Search for the cell housing the specified text and yield its (x, y) center coordinate. 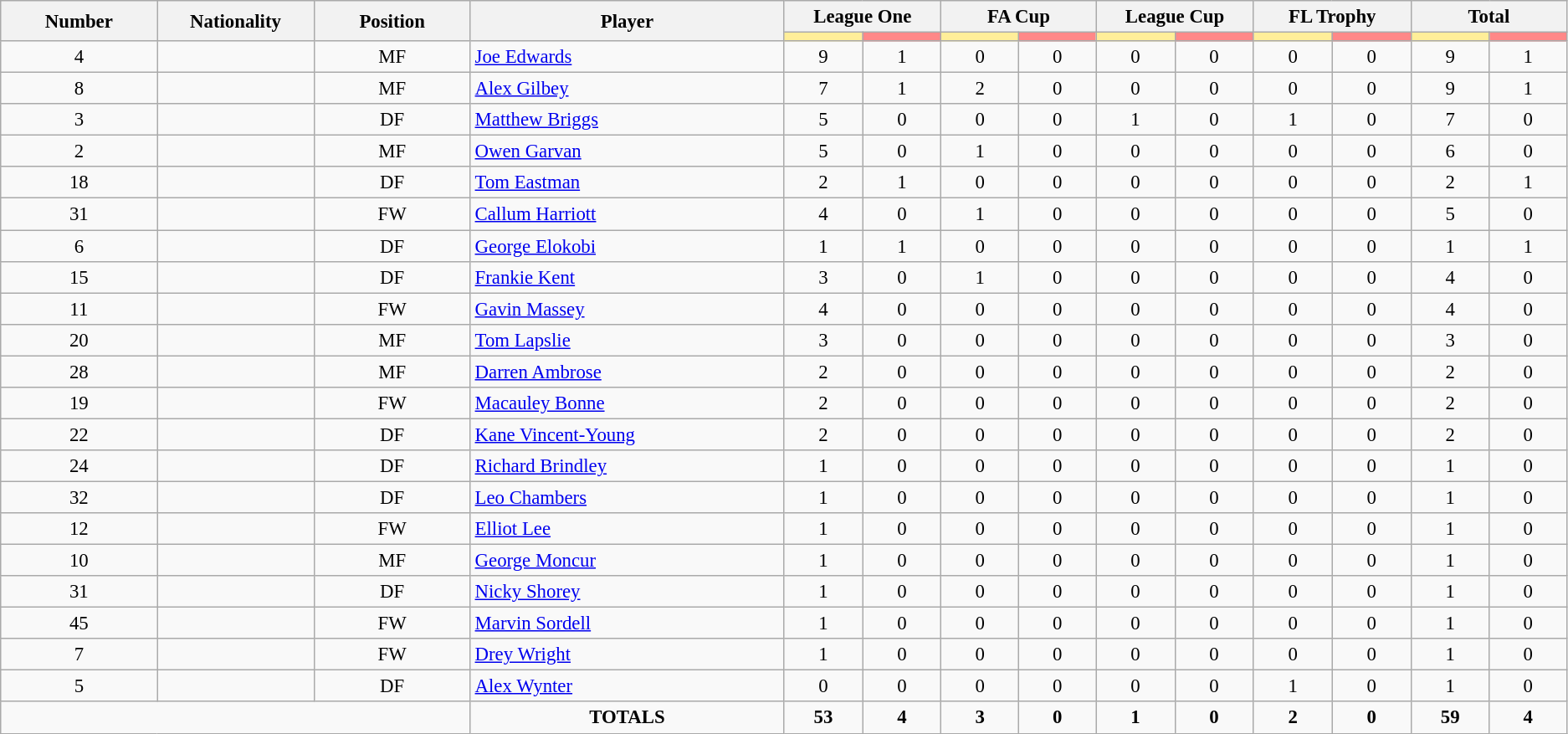
32 (79, 497)
22 (79, 434)
Marvin Sordell (627, 624)
15 (79, 277)
10 (79, 561)
59 (1450, 718)
28 (79, 372)
Tom Lapslie (627, 340)
George Elokobi (627, 246)
19 (79, 403)
Kane Vincent-Young (627, 434)
Nicky Shorey (627, 592)
Richard Brindley (627, 466)
Nationality (236, 21)
Darren Ambrose (627, 372)
45 (79, 624)
24 (79, 466)
Matthew Briggs (627, 120)
Frankie Kent (627, 277)
Gavin Massey (627, 309)
20 (79, 340)
18 (79, 183)
Drey Wright (627, 654)
53 (823, 718)
FA Cup (1019, 17)
Elliot Lee (627, 529)
TOTALS (627, 718)
George Moncur (627, 561)
12 (79, 529)
8 (79, 89)
Total (1489, 17)
Position (392, 21)
Number (79, 21)
League Cup (1175, 17)
Leo Chambers (627, 497)
Tom Eastman (627, 183)
Owen Garvan (627, 151)
League One (863, 17)
Player (627, 21)
11 (79, 309)
Alex Wynter (627, 686)
Joe Edwards (627, 57)
Callum Harriott (627, 214)
Macauley Bonne (627, 403)
FL Trophy (1332, 17)
Alex Gilbey (627, 89)
